Return (x, y) of the center of cell containing provided text 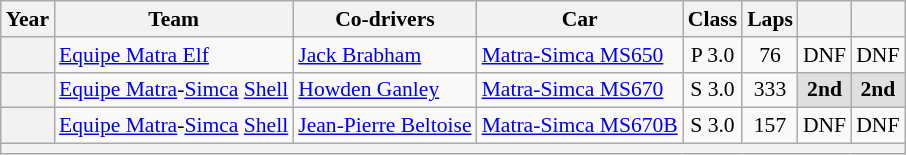
Year (28, 19)
P 3.0 (712, 55)
Car (580, 19)
Matra-Simca MS650 (580, 55)
157 (770, 126)
Co-drivers (384, 19)
Howden Ganley (384, 90)
Class (712, 19)
Matra-Simca MS670 (580, 90)
Equipe Matra Elf (174, 55)
Team (174, 19)
Laps (770, 19)
Jean-Pierre Beltoise (384, 126)
Matra-Simca MS670B (580, 126)
333 (770, 90)
76 (770, 55)
Jack Brabham (384, 55)
